Identify which cell holds the provided text, then report its (x, y) central coordinate. 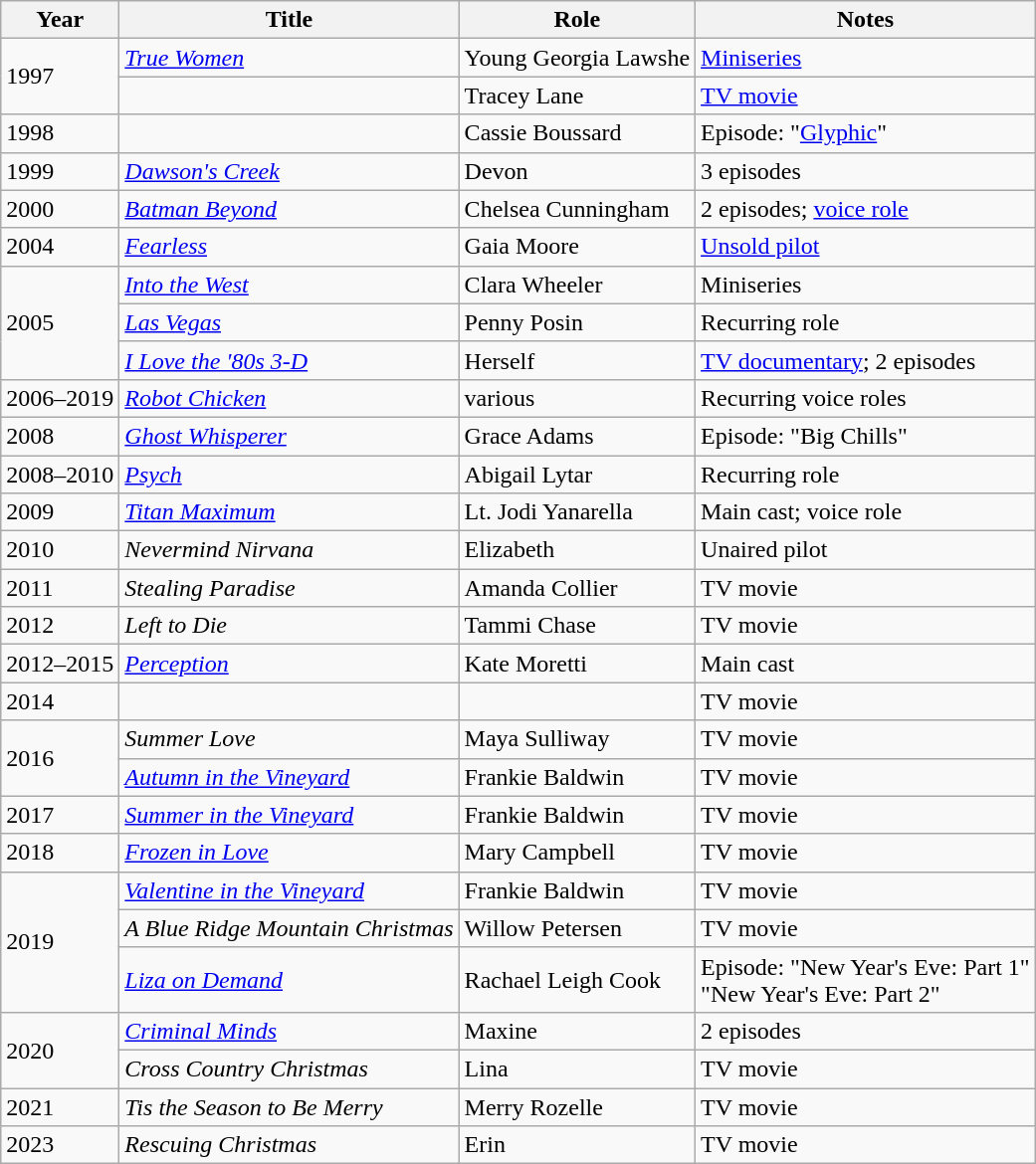
Stealing Paradise (289, 588)
Valentine in the Vineyard (289, 890)
2008–2010 (60, 475)
Unaired pilot (866, 550)
Young Georgia Lawshe (577, 58)
Maxine (577, 1031)
Episode: "Glyphic" (866, 133)
Robot Chicken (289, 398)
1997 (60, 77)
Batman Beyond (289, 209)
Notes (866, 20)
A Blue Ridge Mountain Christmas (289, 928)
Recurring voice roles (866, 398)
Year (60, 20)
Main cast; voice role (866, 512)
Amanda Collier (577, 588)
Liza on Demand (289, 979)
Elizabeth (577, 550)
2011 (60, 588)
Tammi Chase (577, 626)
2014 (60, 701)
3 episodes (866, 171)
2 episodes; voice role (866, 209)
2017 (60, 815)
Kate Moretti (577, 664)
Episode: "Big Chills" (866, 436)
Titan Maximum (289, 512)
2016 (60, 758)
Summer in the Vineyard (289, 815)
2004 (60, 247)
Grace Adams (577, 436)
Cross Country Christmas (289, 1068)
Merry Rozelle (577, 1107)
Into the West (289, 285)
2021 (60, 1107)
Clara Wheeler (577, 285)
Tracey Lane (577, 96)
Devon (577, 171)
Criminal Minds (289, 1031)
Left to Die (289, 626)
2023 (60, 1145)
2009 (60, 512)
Rachael Leigh Cook (577, 979)
Chelsea Cunningham (577, 209)
various (577, 398)
Unsold pilot (866, 247)
Autumn in the Vineyard (289, 777)
1998 (60, 133)
Nevermind Nirvana (289, 550)
Perception (289, 664)
Frozen in Love (289, 853)
Gaia Moore (577, 247)
Lt. Jodi Yanarella (577, 512)
Dawson's Creek (289, 171)
Title (289, 20)
2018 (60, 853)
Summer Love (289, 739)
Herself (577, 360)
Cassie Boussard (577, 133)
Rescuing Christmas (289, 1145)
2008 (60, 436)
Role (577, 20)
TV documentary; 2 episodes (866, 360)
2010 (60, 550)
Erin (577, 1145)
2020 (60, 1050)
Willow Petersen (577, 928)
2006–2019 (60, 398)
Fearless (289, 247)
Main cast (866, 664)
Lina (577, 1068)
Las Vegas (289, 322)
2012–2015 (60, 664)
Episode: "New Year's Eve: Part 1""New Year's Eve: Part 2" (866, 979)
2012 (60, 626)
Psych (289, 475)
Tis the Season to Be Merry (289, 1107)
Ghost Whisperer (289, 436)
Maya Sulliway (577, 739)
2005 (60, 322)
True Women (289, 58)
Abigail Lytar (577, 475)
2019 (60, 941)
2 episodes (866, 1031)
2000 (60, 209)
Penny Posin (577, 322)
I Love the '80s 3-D (289, 360)
Mary Campbell (577, 853)
1999 (60, 171)
